For the text-containing cell, return its midpoint in (x, y) coordinate format. 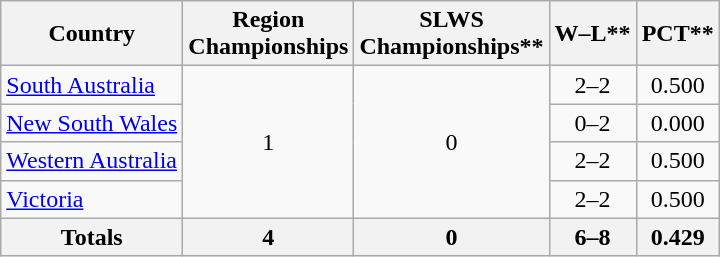
Victoria (92, 199)
Country (92, 34)
Western Australia (92, 161)
4 (268, 237)
New South Wales (92, 123)
0.429 (678, 237)
RegionChampionships (268, 34)
Totals (92, 237)
SLWSChampionships** (452, 34)
1 (268, 142)
6–8 (592, 237)
0.000 (678, 123)
0–2 (592, 123)
South Australia (92, 85)
PCT** (678, 34)
W–L** (592, 34)
